Detect which cell encompasses the target text, then output its (x, y) center coordinate. 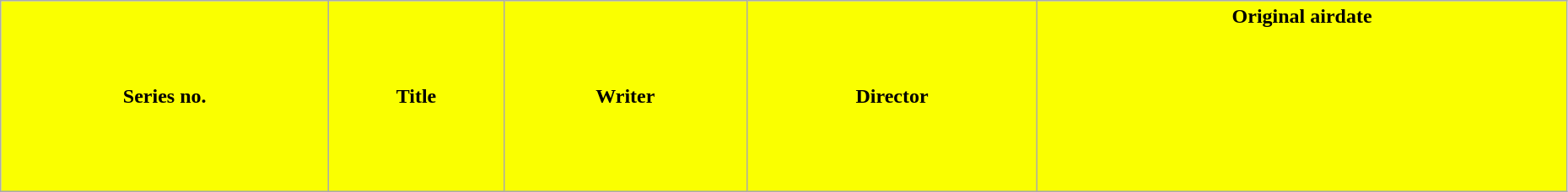
Writer (625, 96)
Title (417, 96)
Original airdate (1302, 96)
Director (892, 96)
Series no. (165, 96)
